Return the [x, y] coordinate for the center point of the cell that contains the specified text.  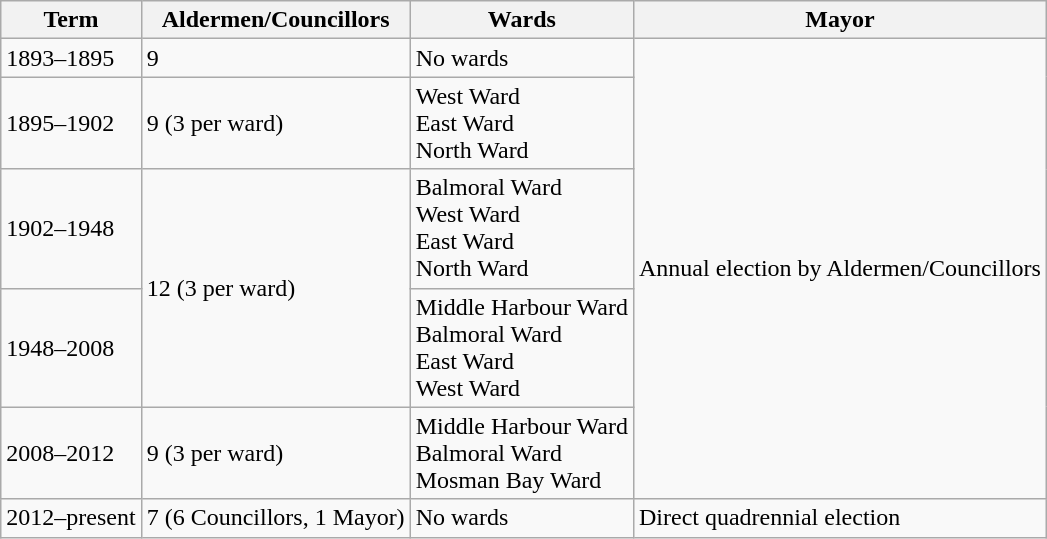
2008–2012 [71, 453]
West WardEast WardNorth Ward [522, 123]
9 [276, 58]
Term [71, 20]
Direct quadrennial election [840, 518]
Aldermen/Councillors [276, 20]
Mayor [840, 20]
Annual election by Aldermen/Councillors [840, 269]
1895–1902 [71, 123]
2012–present [71, 518]
Middle Harbour WardBalmoral WardEast WardWest Ward [522, 348]
7 (6 Councillors, 1 Mayor) [276, 518]
Middle Harbour WardBalmoral WardMosman Bay Ward [522, 453]
1902–1948 [71, 228]
1948–2008 [71, 348]
Balmoral WardWest WardEast WardNorth Ward [522, 228]
12 (3 per ward) [276, 288]
1893–1895 [71, 58]
Wards [522, 20]
